Find where the given text appears and provide that cell's center as (X, Y) coordinate. 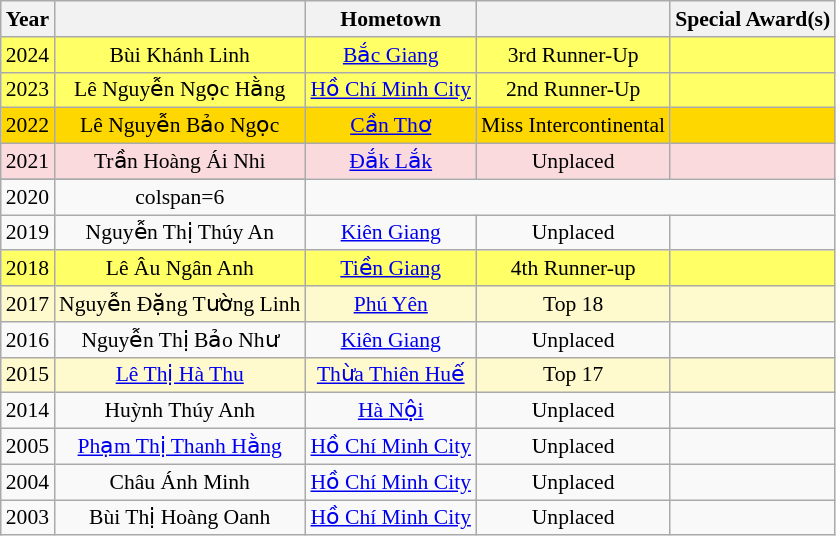
4th Runner-up (573, 269)
2016 (28, 340)
Top 18 (573, 304)
2018 (28, 269)
2nd Runner-Up (573, 90)
Special Award(s) (752, 19)
2020 (28, 197)
Nguyễn Đặng Tường Linh (180, 304)
Cần Thơ (390, 126)
2014 (28, 411)
colspan=6 (180, 197)
2021 (28, 162)
Lê Nguyễn Ngọc Hằng (180, 90)
Lê Nguyễn Bảo Ngọc (180, 126)
Hometown (390, 19)
Hà Nội (390, 411)
2017 (28, 304)
2019 (28, 233)
Lê Thị Hà Thu (180, 375)
Year (28, 19)
2022 (28, 126)
Trần Hoàng Ái Nhi (180, 162)
Bắc Giang (390, 55)
Thừa Thiên Huế (390, 375)
Phạm Thị Thanh Hằng (180, 447)
Châu Ánh Minh (180, 482)
3rd Runner-Up (573, 55)
2015 (28, 375)
2005 (28, 447)
Đắk Lắk (390, 162)
2024 (28, 55)
Lê Âu Ngân Anh (180, 269)
Bùi Khánh Linh (180, 55)
2023 (28, 90)
2003 (28, 518)
Miss Intercontinental (573, 126)
Bùi Thị Hoàng Oanh (180, 518)
Nguyễn Thị Bảo Như (180, 340)
Tiền Giang (390, 269)
Phú Yên (390, 304)
2004 (28, 482)
Huỳnh Thúy Anh (180, 411)
Top 17 (573, 375)
Nguyễn Thị Thúy An (180, 233)
